Find where the given text appears and provide that cell's center as [X, Y] coordinate. 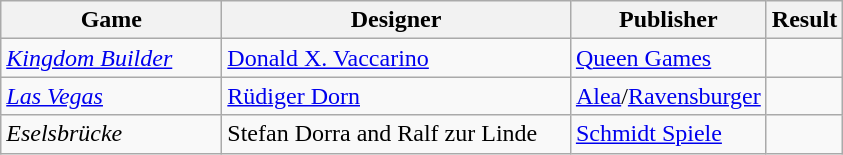
Alea/Ravensburger [668, 96]
Stefan Dorra and Ralf zur Linde [396, 134]
Result [804, 20]
Eselsbrücke [112, 134]
Schmidt Spiele [668, 134]
Kingdom Builder [112, 58]
Las Vegas [112, 96]
Queen Games [668, 58]
Designer [396, 20]
Rüdiger Dorn [396, 96]
Game [112, 20]
Donald X. Vaccarino [396, 58]
Publisher [668, 20]
